For the text-containing cell, return its midpoint in [X, Y] coordinate format. 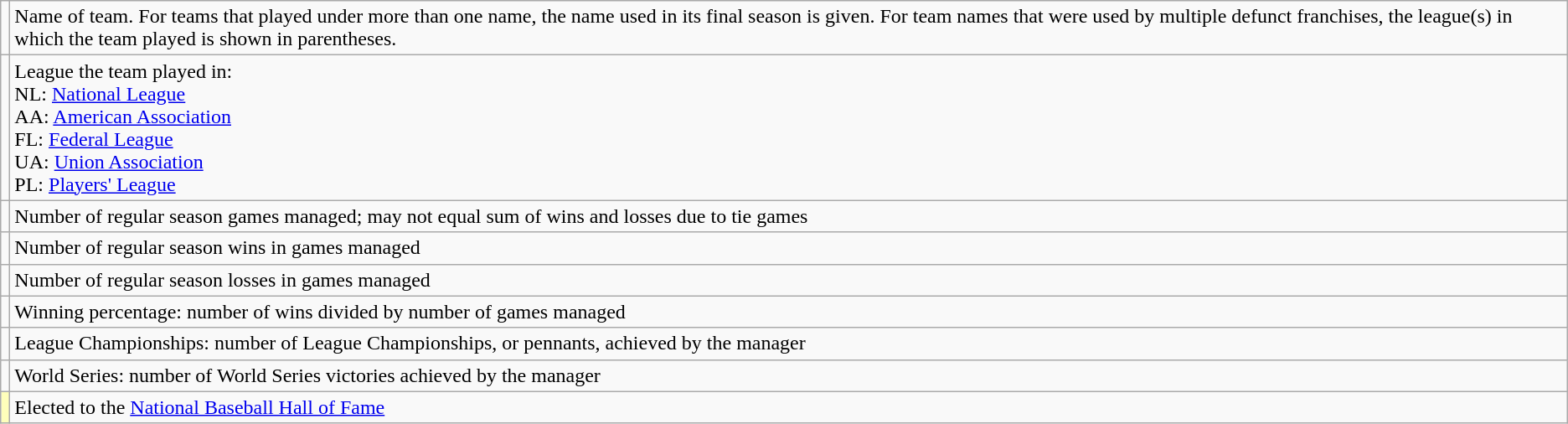
Elected to the National Baseball Hall of Fame [789, 407]
Number of regular season games managed; may not equal sum of wins and losses due to tie games [789, 216]
Winning percentage: number of wins divided by number of games managed [789, 312]
League Championships: number of League Championships, or pennants, achieved by the manager [789, 344]
Number of regular season losses in games managed [789, 280]
Number of regular season wins in games managed [789, 248]
World Series: number of World Series victories achieved by the manager [789, 375]
League the team played in: NL: National League AA: American Association FL: Federal League UA: Union Association PL: Players' League [789, 127]
